Capture the cell that displays the provided text and extract its [X, Y] central coordinate. 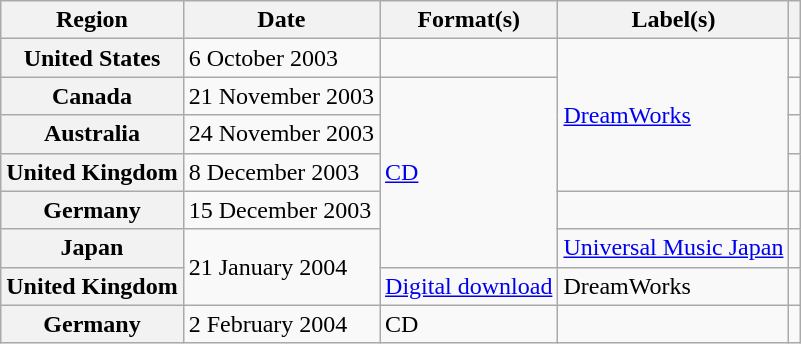
15 December 2003 [281, 210]
Date [281, 20]
Japan [92, 248]
21 November 2003 [281, 96]
Universal Music Japan [674, 248]
Format(s) [469, 20]
6 October 2003 [281, 58]
Label(s) [674, 20]
Australia [92, 134]
Digital download [469, 286]
8 December 2003 [281, 172]
Region [92, 20]
United States [92, 58]
21 January 2004 [281, 267]
Canada [92, 96]
2 February 2004 [281, 324]
24 November 2003 [281, 134]
